Capture the cell that displays the provided text and extract its (x, y) central coordinate. 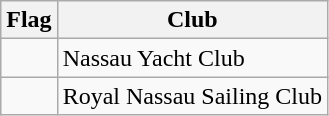
Royal Nassau Sailing Club (192, 96)
Club (192, 20)
Flag (29, 20)
Nassau Yacht Club (192, 58)
